Return the (x, y) coordinate for the center point of the cell that contains the specified text.  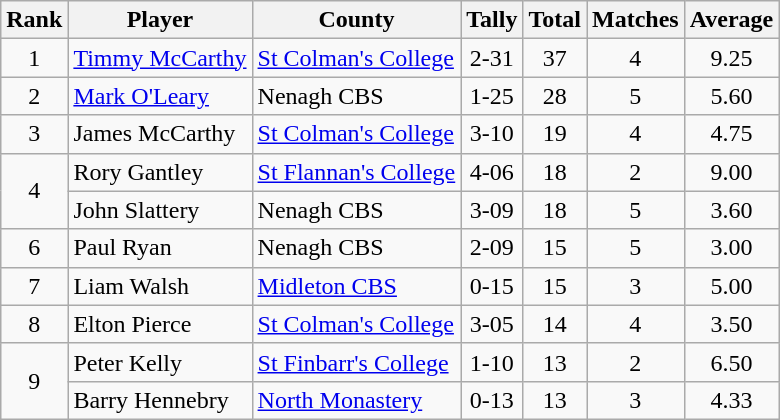
St Finbarr's College (356, 362)
2-31 (492, 58)
Timmy McCarthy (160, 58)
St Flannan's College (356, 172)
North Monastery (356, 400)
3.00 (732, 248)
County (356, 20)
5.00 (732, 286)
7 (34, 286)
19 (555, 134)
3-05 (492, 324)
0-15 (492, 286)
John Slattery (160, 210)
Rank (34, 20)
3-09 (492, 210)
1 (34, 58)
9.00 (732, 172)
0-13 (492, 400)
28 (555, 96)
Rory Gantley (160, 172)
3.60 (732, 210)
Midleton CBS (356, 286)
14 (555, 324)
Barry Hennebry (160, 400)
3-10 (492, 134)
James McCarthy (160, 134)
8 (34, 324)
6.50 (732, 362)
3.50 (732, 324)
Elton Pierce (160, 324)
2-09 (492, 248)
4.75 (732, 134)
Peter Kelly (160, 362)
6 (34, 248)
1-10 (492, 362)
Matches (635, 20)
37 (555, 58)
4-06 (492, 172)
9 (34, 381)
4.33 (732, 400)
5.60 (732, 96)
9.25 (732, 58)
1-25 (492, 96)
Liam Walsh (160, 286)
Total (555, 20)
Average (732, 20)
Paul Ryan (160, 248)
Tally (492, 20)
Mark O'Leary (160, 96)
Player (160, 20)
